Determine the [X, Y] coordinate at the center of the cell enclosing the given text.  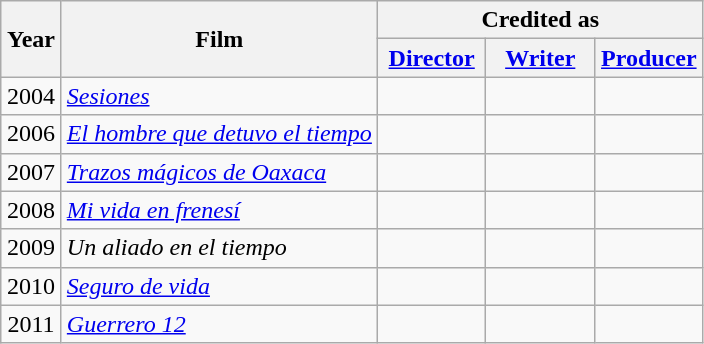
Sesiones [219, 96]
Mi vida en frenesí [219, 210]
Producer [650, 58]
El hombre que detuvo el tiempo [219, 134]
2010 [32, 286]
Writer [540, 58]
Film [219, 39]
2008 [32, 210]
Year [32, 39]
2011 [32, 324]
2009 [32, 248]
2004 [32, 96]
Credited as [540, 20]
2006 [32, 134]
2007 [32, 172]
Director [432, 58]
Un aliado en el tiempo [219, 248]
Guerrero 12 [219, 324]
Seguro de vida [219, 286]
Trazos mágicos de Oaxaca [219, 172]
